Locate the cell with the specified text and output its (x, y) center coordinate. 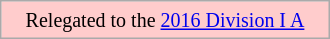
Relegated to the 2016 Division I A (165, 20)
